Identify which cell holds the provided text, then report its [X, Y] central coordinate. 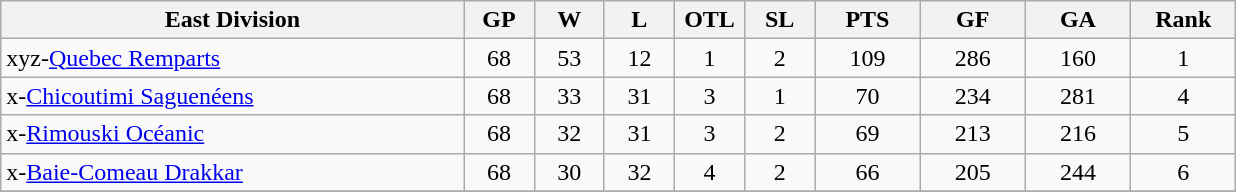
x-Rimouski Océanic [232, 134]
234 [972, 96]
OTL [709, 20]
W [569, 20]
Rank [1184, 20]
GP [499, 20]
216 [1078, 134]
GA [1078, 20]
SL [780, 20]
PTS [868, 20]
x-Chicoutimi Saguenéens [232, 96]
244 [1078, 172]
12 [639, 58]
205 [972, 172]
L [639, 20]
x-Baie-Comeau Drakkar [232, 172]
xyz-Quebec Remparts [232, 58]
69 [868, 134]
66 [868, 172]
5 [1184, 134]
East Division [232, 20]
160 [1078, 58]
109 [868, 58]
6 [1184, 172]
33 [569, 96]
286 [972, 58]
213 [972, 134]
70 [868, 96]
30 [569, 172]
GF [972, 20]
53 [569, 58]
281 [1078, 96]
